Extract the (X, Y) coordinate from the center of the cell holding the provided text.  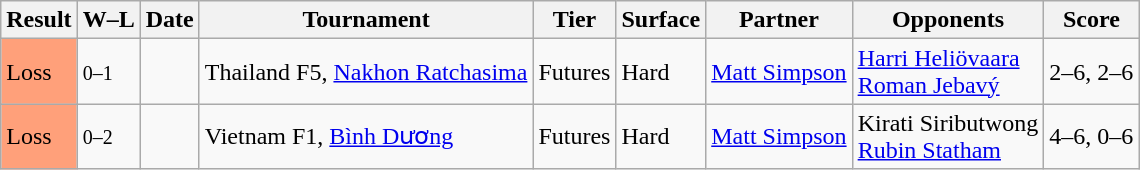
Thailand F5, Nakhon Ratchasima (366, 72)
Opponents (948, 20)
Vietnam F1, Bình Dương (366, 136)
Tier (574, 20)
0–2 (108, 136)
Kirati Siributwong Rubin Statham (948, 136)
Result (39, 20)
Partner (779, 20)
2–6, 2–6 (1092, 72)
0–1 (108, 72)
Surface (661, 20)
W–L (108, 20)
Date (170, 20)
Score (1092, 20)
Harri Heliövaara Roman Jebavý (948, 72)
Tournament (366, 20)
4–6, 0–6 (1092, 136)
